Capture the cell that displays the provided text and extract its [x, y] central coordinate. 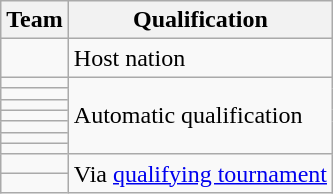
Team [35, 20]
Host nation [200, 58]
Automatic qualification [200, 116]
Qualification [200, 20]
Via qualifying tournament [200, 173]
